Detect which cell encompasses the target text, then output its (X, Y) center coordinate. 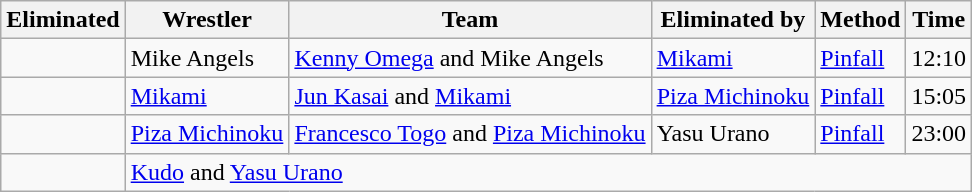
Francesco Togo and Piza Michinoku (470, 134)
Time (939, 20)
Kenny Omega and Mike Angels (470, 58)
Jun Kasai and Mikami (470, 96)
Mike Angels (207, 58)
23:00 (939, 134)
Yasu Urano (733, 134)
Kudo and Yasu Urano (548, 172)
Wrestler (207, 20)
15:05 (939, 96)
Method (860, 20)
Team (470, 20)
Eliminated (63, 20)
12:10 (939, 58)
Eliminated by (733, 20)
